Scan for the cell matching the given text and deliver its [x, y] coordinate at center. 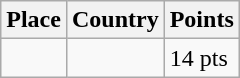
Country [115, 20]
Points [202, 20]
14 pts [202, 58]
Place [34, 20]
